Detect which cell encompasses the target text, then output its [X, Y] center coordinate. 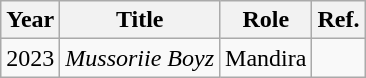
Role [266, 20]
Year [30, 20]
Mussoriie Boyz [140, 58]
2023 [30, 58]
Mandira [266, 58]
Title [140, 20]
Ref. [338, 20]
